Capture the cell that displays the provided text and extract its [x, y] central coordinate. 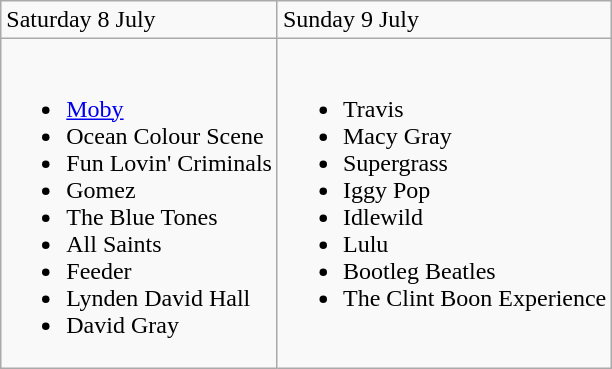
TravisMacy GraySupergrassIggy PopIdlewildLuluBootleg BeatlesThe Clint Boon Experience [444, 204]
Sunday 9 July [444, 20]
Saturday 8 July [140, 20]
MobyOcean Colour SceneFun Lovin' CriminalsGomezThe Blue TonesAll SaintsFeederLynden David HallDavid Gray [140, 204]
